Pinpoint the cell where the given text exists, returning its [X, Y] midpoint coordinate. 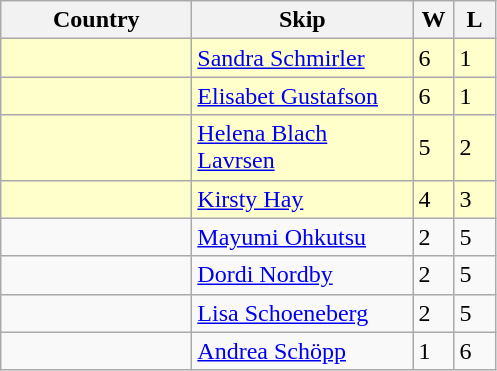
Elisabet Gustafson [302, 96]
Dordi Nordby [302, 275]
Skip [302, 20]
Lisa Schoeneberg [302, 313]
Mayumi Ohkutsu [302, 237]
Helena Blach Lavrsen [302, 148]
L [474, 20]
Country [96, 20]
3 [474, 199]
Kirsty Hay [302, 199]
W [434, 20]
4 [434, 199]
Andrea Schöpp [302, 351]
Sandra Schmirler [302, 58]
